Search for the cell housing the specified text and yield its (X, Y) center coordinate. 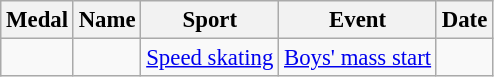
Event (358, 20)
Name (107, 20)
Speed skating (210, 58)
Boys' mass start (358, 58)
Date (464, 20)
Sport (210, 20)
Medal (38, 20)
